Return the [x, y] coordinate for the center point of the cell that contains the specified text.  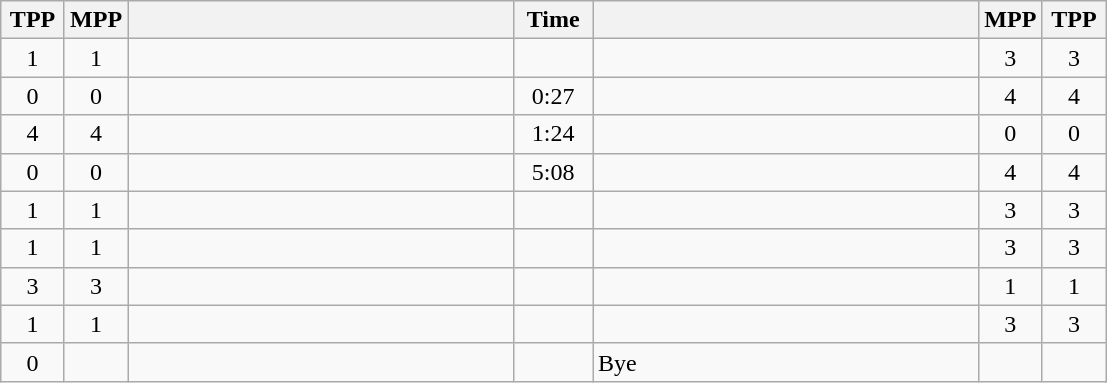
Bye [785, 362]
1:24 [554, 134]
Time [554, 20]
5:08 [554, 172]
0:27 [554, 96]
